Return the [x, y] coordinate for the center point of the cell that contains the specified text.  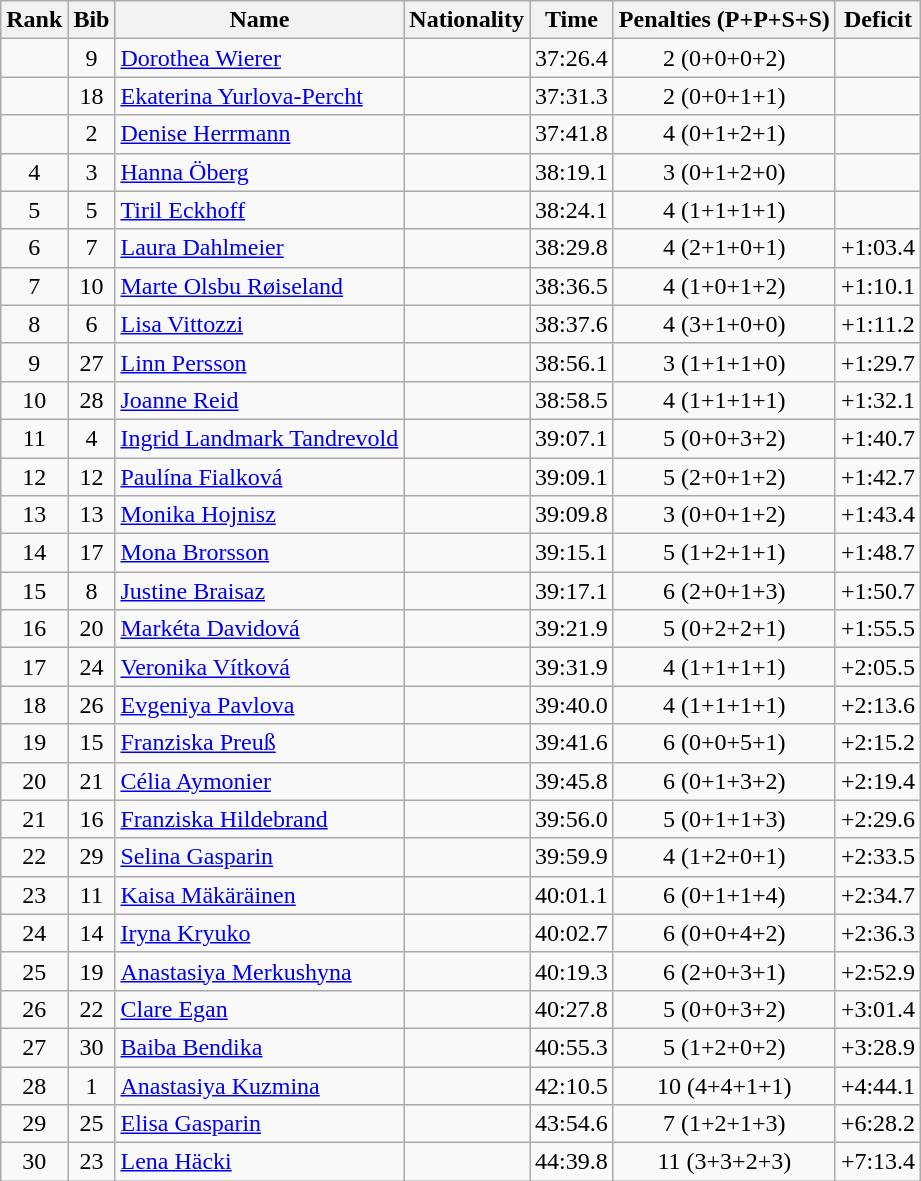
Lisa Vittozzi [260, 324]
Lena Häcki [260, 1162]
Laura Dahlmeier [260, 248]
7 (1+2+1+3) [724, 1124]
6 (0+0+5+1) [724, 743]
Rank [34, 20]
Baiba Bendika [260, 1047]
3 (0+1+2+0) [724, 172]
+2:36.3 [878, 933]
4 (0+1+2+1) [724, 134]
38:24.1 [572, 210]
Name [260, 20]
Linn Persson [260, 362]
5 (0+1+1+3) [724, 819]
39:09.8 [572, 515]
38:19.1 [572, 172]
6 (0+1+1+4) [724, 895]
Kaisa Mäkäräinen [260, 895]
4 (3+1+0+0) [724, 324]
39:07.1 [572, 438]
+2:33.5 [878, 857]
Franziska Hildebrand [260, 819]
Veronika Vítková [260, 667]
Ekaterina Yurlova-Percht [260, 96]
Time [572, 20]
Penalties (P+P+S+S) [724, 20]
Deficit [878, 20]
Tiril Eckhoff [260, 210]
+1:43.4 [878, 515]
Paulína Fialková [260, 477]
+1:10.1 [878, 286]
40:19.3 [572, 971]
Denise Herrmann [260, 134]
5 (2+0+1+2) [724, 477]
Ingrid Landmark Tandrevold [260, 438]
Anastasiya Merkushyna [260, 971]
+1:55.5 [878, 629]
10 (4+4+1+1) [724, 1085]
5 (0+2+2+1) [724, 629]
11 (3+3+2+3) [724, 1162]
37:41.8 [572, 134]
39:09.1 [572, 477]
+3:01.4 [878, 1009]
3 (0+0+1+2) [724, 515]
Franziska Preuß [260, 743]
Hanna Öberg [260, 172]
Evgeniya Pavlova [260, 705]
+1:03.4 [878, 248]
Iryna Kryuko [260, 933]
+2:34.7 [878, 895]
37:31.3 [572, 96]
38:56.1 [572, 362]
39:21.9 [572, 629]
39:41.6 [572, 743]
38:36.5 [572, 286]
+2:13.6 [878, 705]
40:01.1 [572, 895]
4 (2+1+0+1) [724, 248]
Dorothea Wierer [260, 58]
39:59.9 [572, 857]
44:39.8 [572, 1162]
Justine Braisaz [260, 591]
6 (0+0+4+2) [724, 933]
+2:29.6 [878, 819]
Marte Olsbu Røiseland [260, 286]
Monika Hojnisz [260, 515]
39:56.0 [572, 819]
40:27.8 [572, 1009]
+6:28.2 [878, 1124]
Célia Aymonier [260, 781]
+2:19.4 [878, 781]
4 (1+2+0+1) [724, 857]
2 (0+0+0+2) [724, 58]
40:02.7 [572, 933]
+4:44.1 [878, 1085]
38:29.8 [572, 248]
3 [92, 172]
42:10.5 [572, 1085]
38:58.5 [572, 400]
3 (1+1+1+0) [724, 362]
39:40.0 [572, 705]
39:17.1 [572, 591]
Joanne Reid [260, 400]
2 (0+0+1+1) [724, 96]
Clare Egan [260, 1009]
Elisa Gasparin [260, 1124]
43:54.6 [572, 1124]
37:26.4 [572, 58]
39:31.9 [572, 667]
+2:15.2 [878, 743]
Anastasiya Kuzmina [260, 1085]
Nationality [467, 20]
Selina Gasparin [260, 857]
Markéta Davidová [260, 629]
38:37.6 [572, 324]
+1:11.2 [878, 324]
+1:40.7 [878, 438]
+1:48.7 [878, 553]
5 (1+2+1+1) [724, 553]
2 [92, 134]
+1:50.7 [878, 591]
40:55.3 [572, 1047]
+2:52.9 [878, 971]
39:15.1 [572, 553]
39:45.8 [572, 781]
6 (2+0+1+3) [724, 591]
4 (1+0+1+2) [724, 286]
1 [92, 1085]
6 (2+0+3+1) [724, 971]
+2:05.5 [878, 667]
+1:29.7 [878, 362]
5 (1+2+0+2) [724, 1047]
Mona Brorsson [260, 553]
+1:32.1 [878, 400]
6 (0+1+3+2) [724, 781]
Bib [92, 20]
+7:13.4 [878, 1162]
+3:28.9 [878, 1047]
+1:42.7 [878, 477]
